Search for the cell housing the specified text and yield its (X, Y) center coordinate. 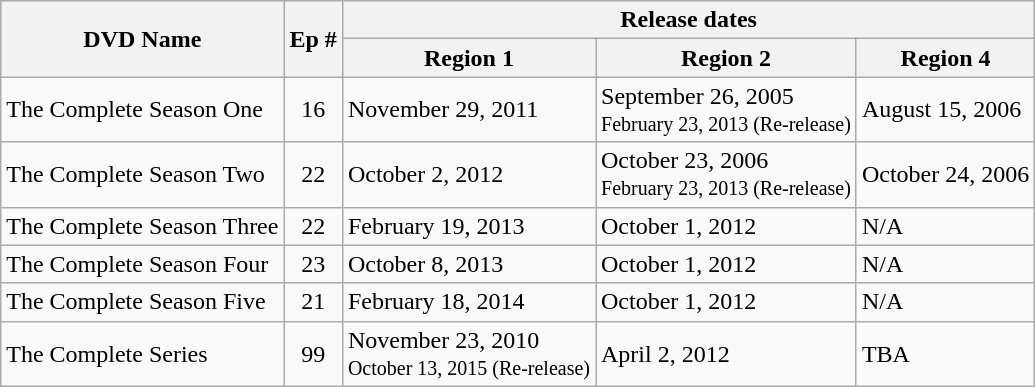
Release dates (688, 20)
99 (313, 354)
Ep # (313, 39)
The Complete Season Two (142, 174)
16 (313, 110)
The Complete Season One (142, 110)
The Complete Season Five (142, 302)
September 26, 2005 February 23, 2013 (Re-release) (726, 110)
October 24, 2006 (945, 174)
February 18, 2014 (468, 302)
21 (313, 302)
TBA (945, 354)
October 23, 2006 February 23, 2013 (Re-release) (726, 174)
The Complete Season Three (142, 226)
The Complete Series (142, 354)
Region 2 (726, 58)
DVD Name (142, 39)
November 29, 2011 (468, 110)
October 2, 2012 (468, 174)
October 8, 2013 (468, 264)
The Complete Season Four (142, 264)
April 2, 2012 (726, 354)
February 19, 2013 (468, 226)
23 (313, 264)
Region 1 (468, 58)
November 23, 2010 October 13, 2015 (Re-release) (468, 354)
August 15, 2006 (945, 110)
Region 4 (945, 58)
